Search for the cell housing the specified text and yield its [x, y] center coordinate. 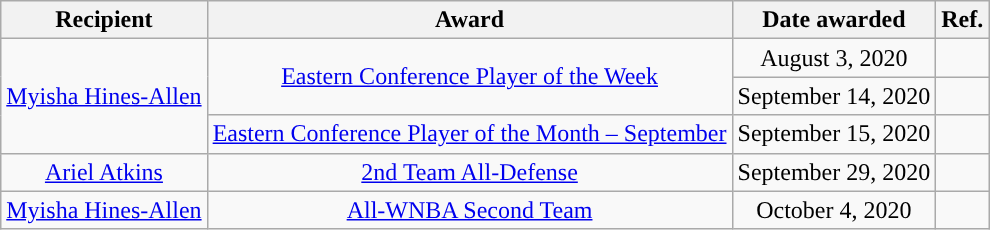
2nd Team All-Defense [470, 172]
Eastern Conference Player of the Week [470, 77]
August 3, 2020 [834, 58]
Date awarded [834, 20]
September 14, 2020 [834, 96]
Ref. [962, 20]
September 29, 2020 [834, 172]
Ariel Atkins [104, 172]
Eastern Conference Player of the Month – September [470, 134]
Award [470, 20]
October 4, 2020 [834, 210]
September 15, 2020 [834, 134]
All-WNBA Second Team [470, 210]
Recipient [104, 20]
